Return the (X, Y) coordinate for the center point of the cell that contains the specified text.  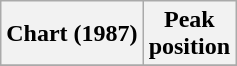
Chart (1987) (72, 34)
Peakposition (189, 34)
